Locate the cell with the specified text and output its (X, Y) center coordinate. 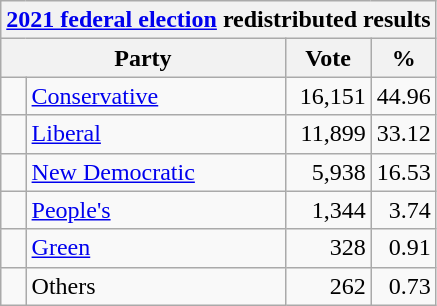
44.96 (404, 96)
% (404, 58)
Others (156, 286)
People's (156, 210)
5,938 (328, 172)
1,344 (328, 210)
33.12 (404, 134)
11,899 (328, 134)
Party (143, 58)
0.73 (404, 286)
Conservative (156, 96)
2021 federal election redistributed results (218, 20)
Green (156, 248)
3.74 (404, 210)
262 (328, 286)
0.91 (404, 248)
Liberal (156, 134)
New Democratic (156, 172)
16,151 (328, 96)
328 (328, 248)
16.53 (404, 172)
Vote (328, 58)
